Scan for the cell matching the given text and deliver its (X, Y) coordinate at center. 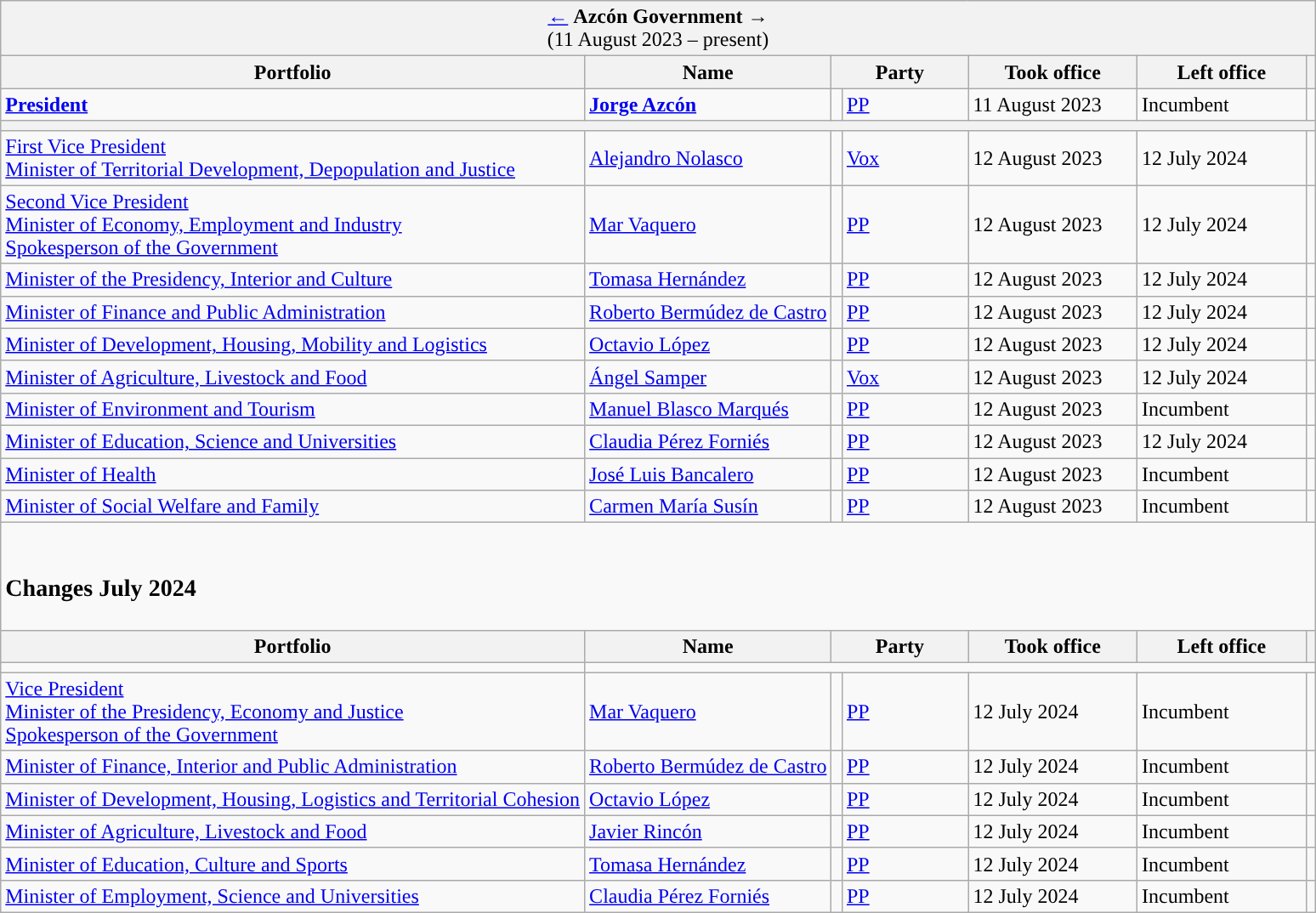
Alejandro Nolasco (708, 158)
Minister of Development, Housing, Logistics and Territorial Cohesion (292, 799)
Jorge Azcón (708, 105)
Ángel Samper (708, 377)
Carmen María Susín (708, 507)
First Vice PresidentMinister of Territorial Development, Depopulation and Justice (292, 158)
Minister of the Presidency, Interior and Culture (292, 280)
Second Vice PresidentMinister of Economy, Employment and IndustrySpokesperson of the Government (292, 224)
Vice PresidentMinister of the Presidency, Economy and JusticeSpokesperson of the Government (292, 712)
Javier Rincón (708, 831)
Minister of Education, Science and Universities (292, 441)
Changes July 2024 (658, 576)
Minister of Development, Housing, Mobility and Logistics (292, 344)
Manuel Blasco Marqués (708, 409)
Minister of Education, Culture and Sports (292, 864)
Minister of Health (292, 474)
11 August 2023 (1052, 105)
Minister of Social Welfare and Family (292, 507)
José Luis Bancalero (708, 474)
Minister of Employment, Science and Universities (292, 896)
Minister of Environment and Tourism (292, 409)
President (292, 105)
← Azcón Government →(11 August 2023 – present) (658, 29)
Minister of Finance and Public Administration (292, 312)
Minister of Finance, Interior and Public Administration (292, 767)
